For the text-containing cell, return its midpoint in [X, Y] coordinate format. 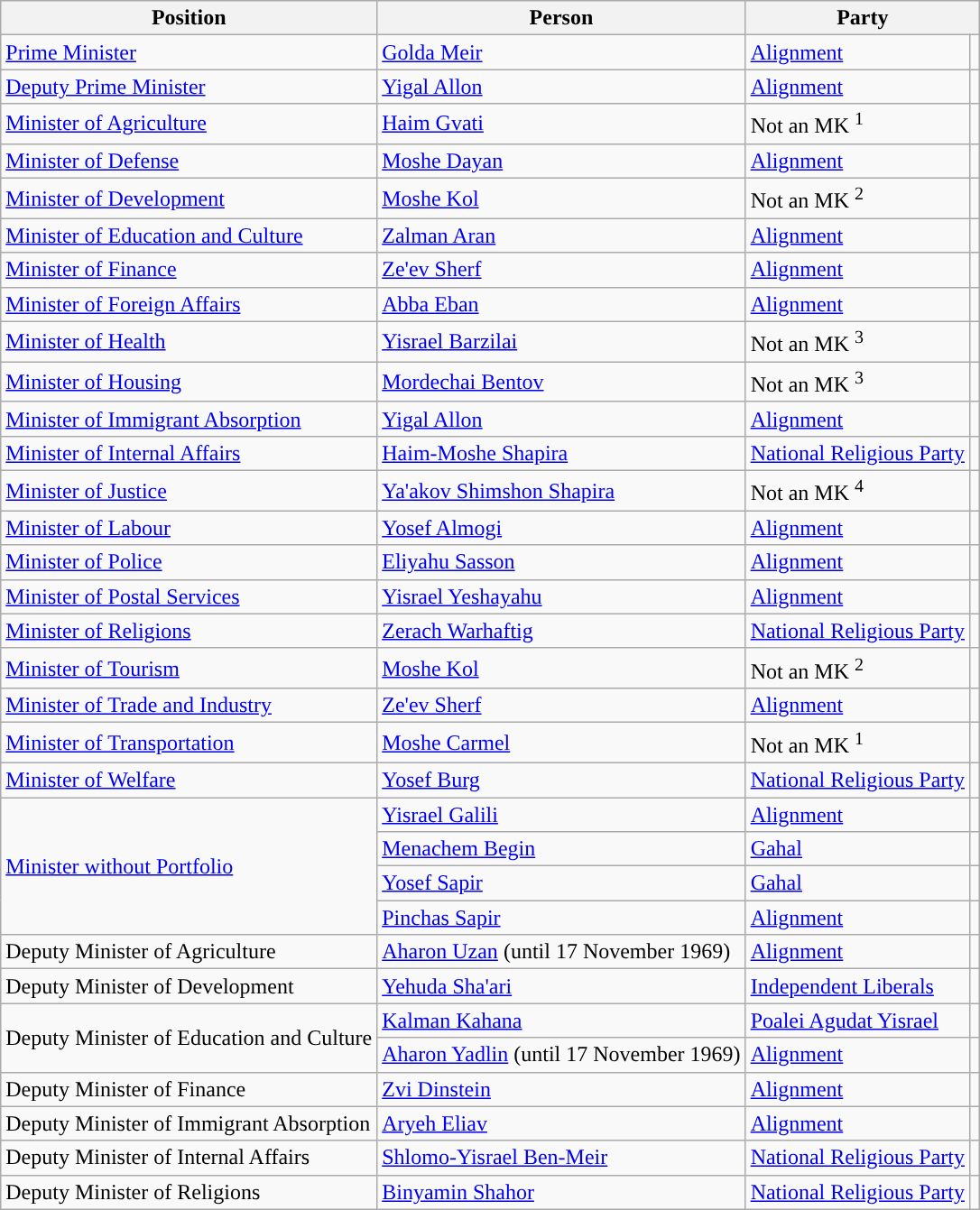
Minister of Foreign Affairs [190, 304]
Ya'akov Shimshon Shapira [561, 491]
Minister of Health [190, 341]
Position [190, 18]
Deputy Minister of Development [190, 986]
Golda Meir [561, 52]
Party [863, 18]
Yehuda Sha'ari [561, 986]
Minister of Agriculture [190, 125]
Binyamin Shahor [561, 1192]
Minister of Religions [190, 631]
Minister of Justice [190, 491]
Pinchas Sapir [561, 918]
Minister of Development [190, 199]
Yisrael Galili [561, 815]
Haim Gvati [561, 125]
Minister of Tourism [190, 668]
Deputy Minister of Education and Culture [190, 1038]
Yosef Burg [561, 780]
Minister of Immigrant Absorption [190, 419]
Haim-Moshe Shapira [561, 453]
Eliyahu Sasson [561, 562]
Prime Minister [190, 52]
Minister of Police [190, 562]
Deputy Minister of Finance [190, 1089]
Zvi Dinstein [561, 1089]
Minister of Education and Culture [190, 236]
Minister of Trade and Industry [190, 706]
Minister of Welfare [190, 780]
Minister of Defense [190, 161]
Kalman Kahana [561, 1021]
Poalei Agudat Yisrael [857, 1021]
Mordechai Bentov [561, 383]
Yosef Almogi [561, 528]
Shlomo-Yisrael Ben-Meir [561, 1158]
Deputy Minister of Religions [190, 1192]
Independent Liberals [857, 986]
Person [561, 18]
Moshe Dayan [561, 161]
Menachem Begin [561, 849]
Minister of Labour [190, 528]
Moshe Carmel [561, 744]
Minister without Portfolio [190, 866]
Yosef Sapir [561, 883]
Zalman Aran [561, 236]
Aryeh Eliav [561, 1123]
Minister of Internal Affairs [190, 453]
Zerach Warhaftig [561, 631]
Deputy Minister of Immigrant Absorption [190, 1123]
Aharon Yadlin (until 17 November 1969) [561, 1055]
Deputy Prime Minister [190, 87]
Aharon Uzan (until 17 November 1969) [561, 952]
Not an MK 4 [857, 491]
Yisrael Barzilai [561, 341]
Minister of Transportation [190, 744]
Deputy Minister of Agriculture [190, 952]
Minister of Housing [190, 383]
Minister of Finance [190, 270]
Minister of Postal Services [190, 596]
Deputy Minister of Internal Affairs [190, 1158]
Abba Eban [561, 304]
Yisrael Yeshayahu [561, 596]
